Search for the cell housing the specified text and yield its (x, y) center coordinate. 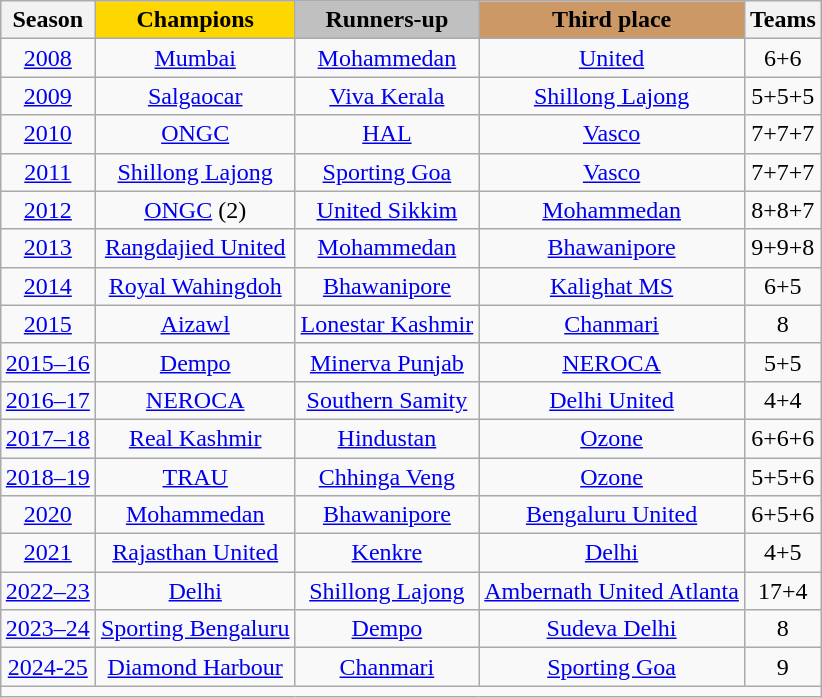
Chhinga Veng (387, 477)
Teams (782, 20)
2017–18 (48, 438)
Lonestar Kashmir (387, 324)
Salgaocar (195, 96)
17+4 (782, 591)
Diamond Harbour (195, 667)
2020 (48, 515)
United (612, 58)
Sudeva Delhi (612, 629)
2023–24 (48, 629)
2012 (48, 210)
Third place (612, 20)
TRAU (195, 477)
2011 (48, 172)
2021 (48, 553)
6+6+6 (782, 438)
Sporting Bengaluru (195, 629)
ONGC (195, 134)
8+8+7 (782, 210)
2015 (48, 324)
9+9+8 (782, 248)
Bengaluru United (612, 515)
4+4 (782, 400)
Ambernath United Atlanta (612, 591)
5+5+5 (782, 96)
Royal Wahingdoh (195, 286)
4+5 (782, 553)
2024-25 (48, 667)
5+5 (782, 362)
Runners-up (387, 20)
ONGC (2) (195, 210)
Kenkre (387, 553)
Delhi United (612, 400)
6+5 (782, 286)
Rajasthan United (195, 553)
2018–19 (48, 477)
Champions (195, 20)
Aizawl (195, 324)
2016–17 (48, 400)
2008 (48, 58)
United Sikkim (387, 210)
2009 (48, 96)
Viva Kerala (387, 96)
5+5+6 (782, 477)
Kalighat MS (612, 286)
Southern Samity (387, 400)
6+6 (782, 58)
6+5+6 (782, 515)
2015–16 (48, 362)
2010 (48, 134)
Mumbai (195, 58)
HAL (387, 134)
Real Kashmir (195, 438)
2013 (48, 248)
2022–23 (48, 591)
Hindustan (387, 438)
Season (48, 20)
Rangdajied United (195, 248)
2014 (48, 286)
Minerva Punjab (387, 362)
9 (782, 667)
